For the text-containing cell, return its midpoint in (x, y) coordinate format. 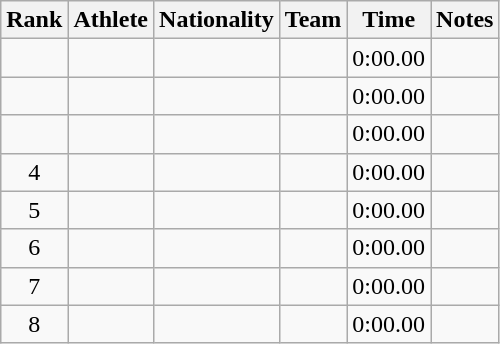
Athlete (111, 20)
Nationality (217, 20)
Team (313, 20)
Time (389, 20)
Rank (34, 20)
8 (34, 324)
7 (34, 286)
6 (34, 248)
4 (34, 172)
5 (34, 210)
Notes (465, 20)
